Output the [x, y] coordinate of the center of the cell containing the given text.  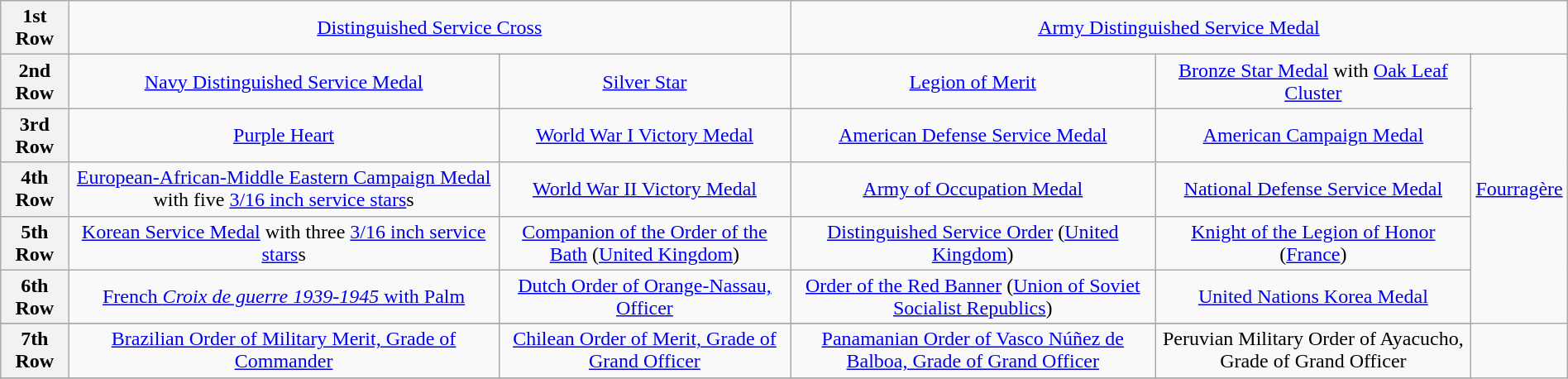
Chilean Order of Merit, Grade of Grand Officer [644, 351]
6th Row [35, 296]
French Croix de guerre 1939-1945 with Palm [284, 296]
Panamanian Order of Vasco Núñez de Balboa, Grade of Grand Officer [973, 351]
7th Row [35, 351]
5th Row [35, 243]
World War II Victory Medal [644, 189]
Legion of Merit [973, 81]
Army Distinguished Service Medal [1179, 28]
Army of Occupation Medal [973, 189]
Navy Distinguished Service Medal [284, 81]
World War I Victory Medal [644, 136]
Dutch Order of Orange-Nassau, Officer [644, 296]
Distinguished Service Order (United Kingdom) [973, 243]
Order of the Red Banner (Union of Soviet Socialist Republics) [973, 296]
Korean Service Medal with three 3/16 inch service starss [284, 243]
Peruvian Military Order of Ayacucho, Grade of Grand Officer [1313, 351]
Bronze Star Medal with Oak Leaf Cluster [1313, 81]
United Nations Korea Medal [1313, 296]
4th Row [35, 189]
Distinguished Service Cross [430, 28]
Silver Star [644, 81]
Purple Heart [284, 136]
American Defense Service Medal [973, 136]
Knight of the Legion of Honor (France) [1313, 243]
European-African-Middle Eastern Campaign Medal with five 3/16 inch service starss [284, 189]
1st Row [35, 28]
2nd Row [35, 81]
3rd Row [35, 136]
Fourragère [1519, 189]
National Defense Service Medal [1313, 189]
Brazilian Order of Military Merit, Grade of Commander [284, 351]
American Campaign Medal [1313, 136]
Companion of the Order of the Bath (United Kingdom) [644, 243]
